Capture the cell that displays the provided text and extract its (X, Y) central coordinate. 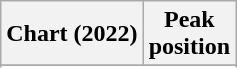
Peakposition (189, 34)
Chart (2022) (72, 34)
